Extract the [X, Y] coordinate from the center of the cell holding the provided text.  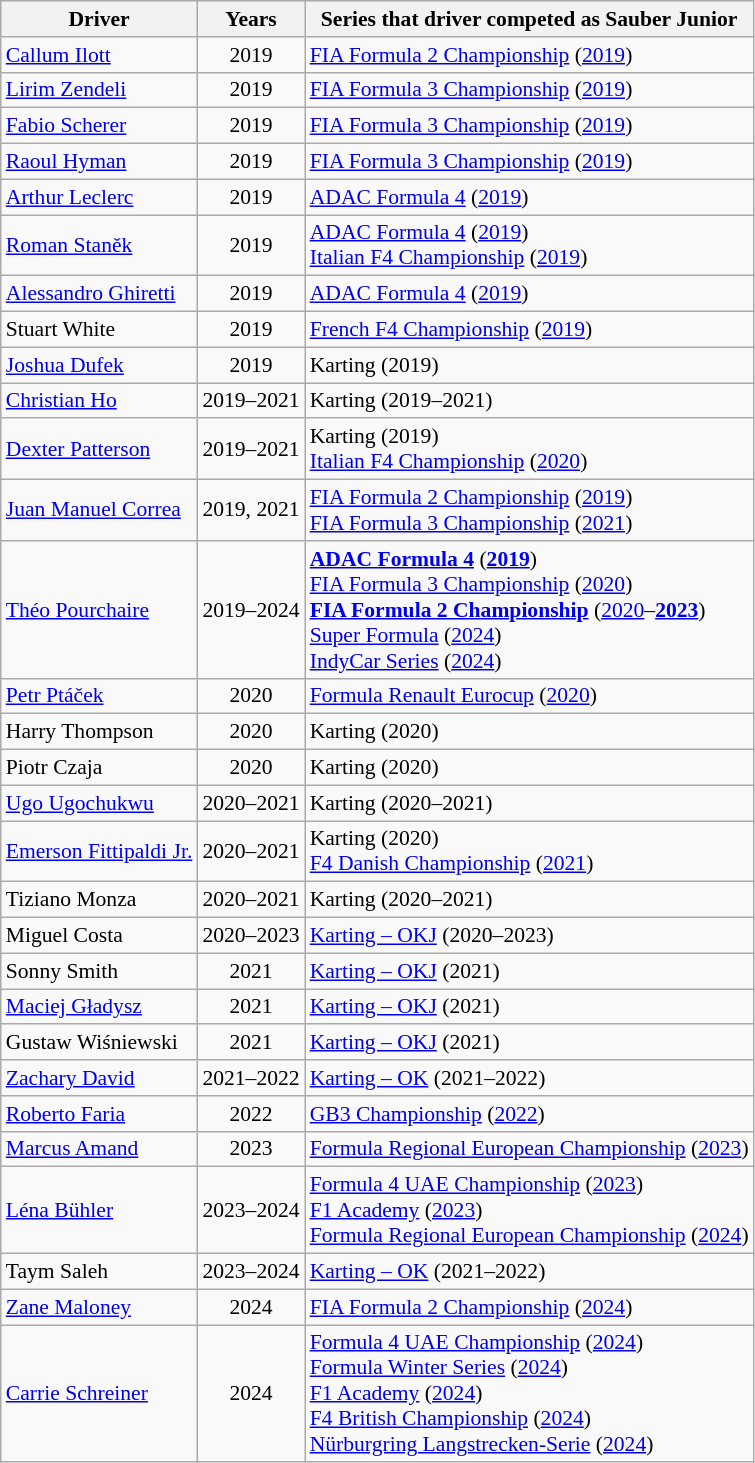
Petr Ptáček [100, 696]
Zane Maloney [100, 1307]
Fabio Scherer [100, 126]
Zachary David [100, 1078]
Karting (2020)F4 Danish Championship (2021) [530, 852]
Lirim Zendeli [100, 90]
FIA Formula 2 Championship (2024) [530, 1307]
Series that driver competed as Sauber Junior [530, 19]
Karting – OKJ (2020–2023) [530, 936]
Formula Regional European Championship (2023) [530, 1149]
Roberto Faria [100, 1114]
GB3 Championship (2022) [530, 1114]
Léna Bühler [100, 1210]
Christian Ho [100, 401]
Gustaw Wiśniewski [100, 1043]
Karting (2019–2021) [530, 401]
ADAC Formula 4 (2019)FIA Formula 3 Championship (2020)FIA Formula 2 Championship (2020–2023)Super Formula (2024)IndyCar Series (2024) [530, 610]
Taym Saleh [100, 1272]
2021–2022 [250, 1078]
Emerson Fittipaldi Jr. [100, 852]
Joshua Dufek [100, 365]
Karting (2019) [530, 365]
Tiziano Monza [100, 900]
Arthur Leclerc [100, 197]
Formula 4 UAE Championship (2023)F1 Academy (2023)Formula Regional European Championship (2024) [530, 1210]
2019, 2021 [250, 510]
Juan Manuel Correa [100, 510]
Miguel Costa [100, 936]
Driver [100, 19]
Callum Ilott [100, 55]
2020–2023 [250, 936]
Roman Staněk [100, 246]
Ugo Ugochukwu [100, 803]
2019–2024 [250, 610]
2022 [250, 1114]
Théo Pourchaire [100, 610]
2023 [250, 1149]
Maciej Gładysz [100, 1007]
Formula 4 UAE Championship (2024)Formula Winter Series (2024)F1 Academy (2024)F4 British Championship (2024)Nürburgring Langstrecken-Serie (2024) [530, 1394]
Raoul Hyman [100, 162]
Karting (2019)Italian F4 Championship (2020) [530, 450]
FIA Formula 2 Championship (2019)FIA Formula 3 Championship (2021) [530, 510]
Piotr Czaja [100, 768]
Sonny Smith [100, 971]
Harry Thompson [100, 732]
FIA Formula 2 Championship (2019) [530, 55]
Formula Renault Eurocup (2020) [530, 696]
Marcus Amand [100, 1149]
Years [250, 19]
Dexter Patterson [100, 450]
Alessandro Ghiretti [100, 294]
French F4 Championship (2019) [530, 330]
Stuart White [100, 330]
Carrie Schreiner [100, 1394]
ADAC Formula 4 (2019)Italian F4 Championship (2019) [530, 246]
